Extract the (x, y) coordinate from the center of the cell holding the provided text.  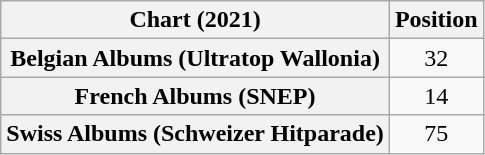
75 (436, 134)
Position (436, 20)
French Albums (SNEP) (196, 96)
Chart (2021) (196, 20)
Belgian Albums (Ultratop Wallonia) (196, 58)
Swiss Albums (Schweizer Hitparade) (196, 134)
14 (436, 96)
32 (436, 58)
